Provide the [X, Y] coordinate of the cell's center where the given text is located.  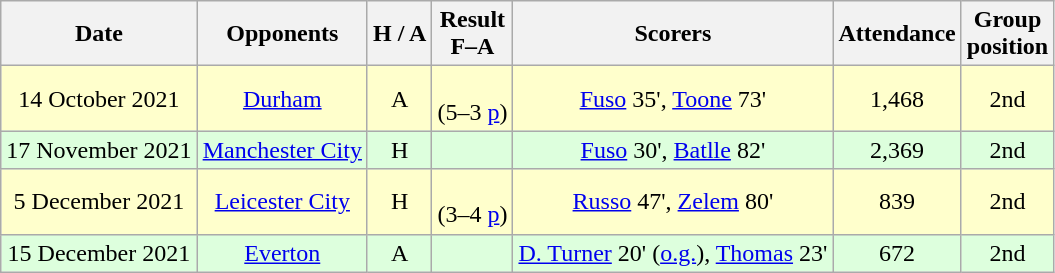
ResultF–A [472, 34]
Russo 47', Zelem 80' [673, 202]
Manchester City [282, 150]
Opponents [282, 34]
Fuso 30', Batlle 82' [673, 150]
Scorers [673, 34]
(3–4 p) [472, 202]
Attendance [897, 34]
14 October 2021 [99, 98]
2,369 [897, 150]
17 November 2021 [99, 150]
15 December 2021 [99, 253]
H / A [399, 34]
839 [897, 202]
Fuso 35', Toone 73' [673, 98]
Leicester City [282, 202]
(5–3 p) [472, 98]
Date [99, 34]
Durham [282, 98]
5 December 2021 [99, 202]
D. Turner 20' (o.g.), Thomas 23' [673, 253]
Everton [282, 253]
Groupposition [1007, 34]
1,468 [897, 98]
672 [897, 253]
